Find where the given text appears and provide that cell's center as [x, y] coordinate. 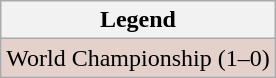
World Championship (1–0) [138, 58]
Legend [138, 20]
